Pinpoint the cell where the given text exists, returning its [x, y] midpoint coordinate. 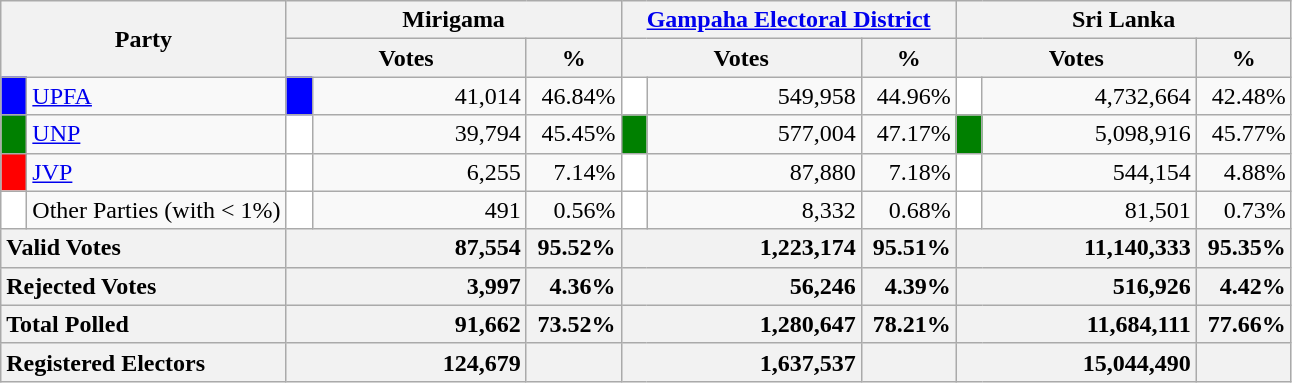
1,223,174 [741, 248]
516,926 [1076, 286]
45.45% [574, 134]
7.14% [574, 172]
15,044,490 [1076, 362]
1,280,647 [741, 324]
UNP [156, 134]
77.66% [1244, 324]
41,014 [419, 96]
544,154 [1089, 172]
44.96% [908, 96]
Valid Votes [144, 248]
4.88% [1244, 172]
4.39% [908, 286]
4.36% [574, 286]
11,684,111 [1076, 324]
39,794 [419, 134]
6,255 [419, 172]
56,246 [741, 286]
11,140,333 [1076, 248]
73.52% [574, 324]
UPFA [156, 96]
0.56% [574, 210]
87,880 [754, 172]
Sri Lanka [1124, 20]
577,004 [754, 134]
78.21% [908, 324]
124,679 [406, 362]
42.48% [1244, 96]
7.18% [908, 172]
3,997 [406, 286]
491 [419, 210]
JVP [156, 172]
549,958 [754, 96]
Other Parties (with < 1%) [156, 210]
5,098,916 [1089, 134]
Total Polled [144, 324]
0.68% [908, 210]
87,554 [406, 248]
95.52% [574, 248]
1,637,537 [741, 362]
95.51% [908, 248]
Registered Electors [144, 362]
81,501 [1089, 210]
45.77% [1244, 134]
46.84% [574, 96]
95.35% [1244, 248]
0.73% [1244, 210]
4,732,664 [1089, 96]
Mirigama [454, 20]
Party [144, 39]
8,332 [754, 210]
Gampaha Electoral District [788, 20]
4.42% [1244, 286]
Rejected Votes [144, 286]
91,662 [406, 324]
47.17% [908, 134]
